Search for the cell housing the specified text and yield its (X, Y) center coordinate. 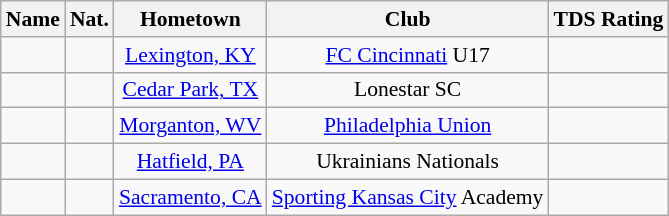
Club (408, 19)
Cedar Park, TX (190, 90)
Lonestar SC (408, 90)
FC Cincinnati U17 (408, 55)
Nat. (90, 19)
Lexington, KY (190, 55)
Philadelphia Union (408, 126)
Sporting Kansas City Academy (408, 197)
Name (33, 19)
Hatfield, PA (190, 162)
Morganton, WV (190, 126)
TDS Rating (608, 19)
Sacramento, CA (190, 197)
Ukrainians Nationals (408, 162)
Hometown (190, 19)
